Pinpoint the cell where the given text exists, returning its [x, y] midpoint coordinate. 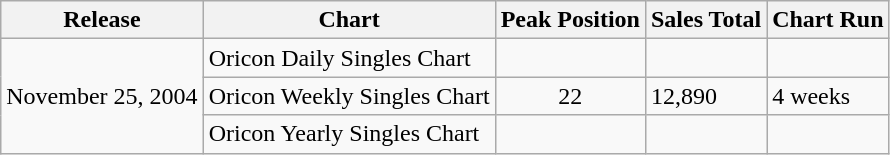
Chart [349, 20]
Sales Total [706, 20]
Oricon Daily Singles Chart [349, 58]
November 25, 2004 [102, 96]
Peak Position [570, 20]
Release [102, 20]
12,890 [706, 96]
Oricon Weekly Singles Chart [349, 96]
22 [570, 96]
Oricon Yearly Singles Chart [349, 134]
4 weeks [828, 96]
Chart Run [828, 20]
